Provide the (X, Y) coordinate of the cell's center where the given text is located.  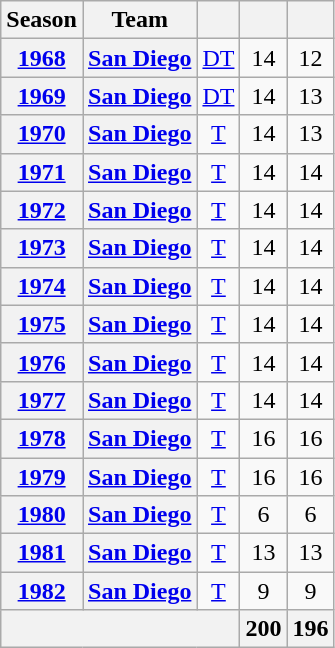
1978 (42, 438)
1972 (42, 210)
1982 (42, 591)
1975 (42, 324)
1968 (42, 58)
1977 (42, 400)
200 (264, 629)
1973 (42, 248)
1971 (42, 172)
1981 (42, 553)
1970 (42, 134)
Team (139, 20)
1980 (42, 515)
Season (42, 20)
1979 (42, 477)
1974 (42, 286)
1976 (42, 362)
12 (310, 58)
1969 (42, 96)
196 (310, 629)
